Determine the (x, y) coordinate at the center of the cell enclosing the given text.  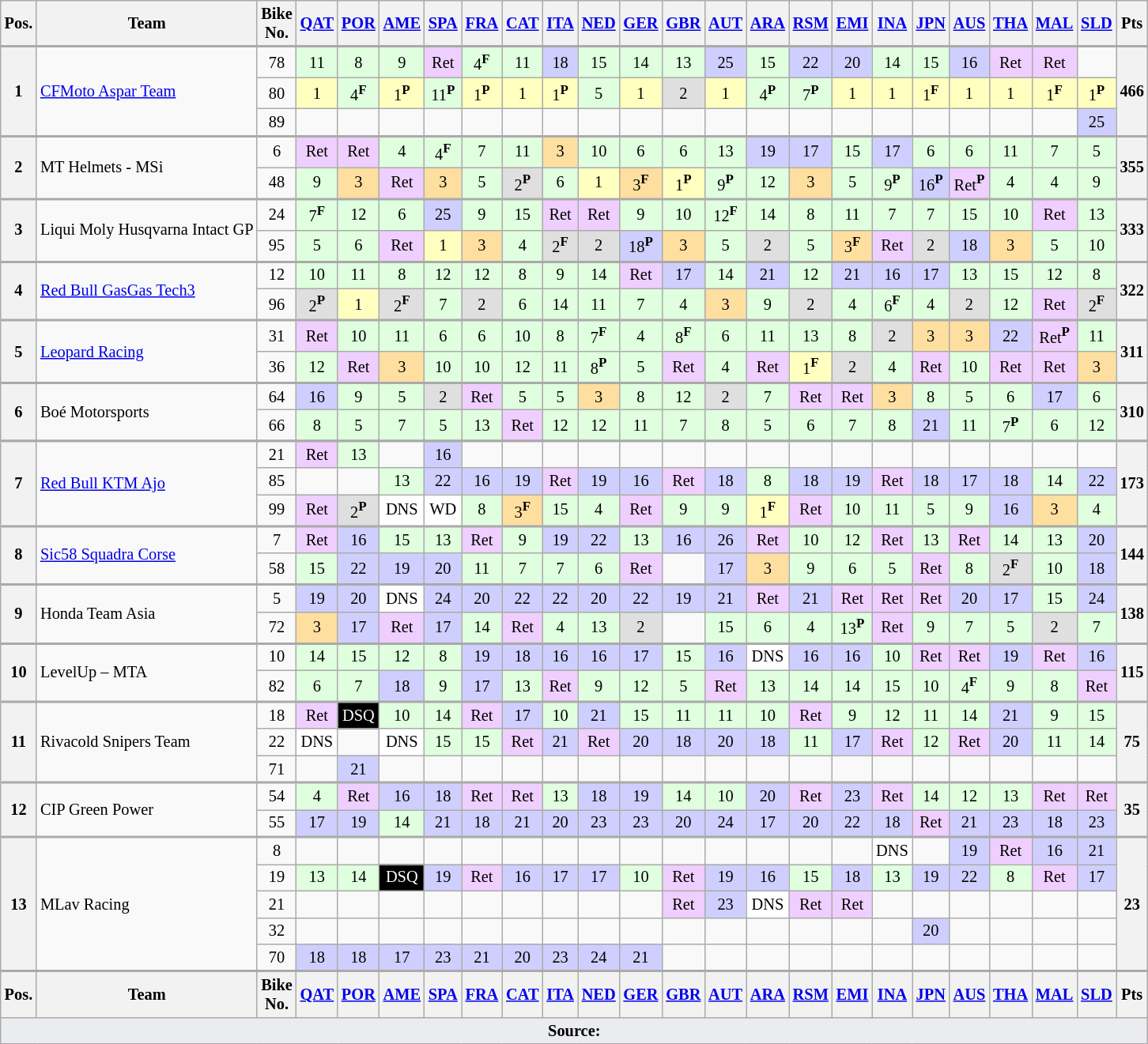
LevelUp – MTA (147, 672)
466 (1132, 92)
173 (1132, 484)
Red Bull KTM Ajo (147, 484)
322 (1132, 291)
12F (726, 214)
6F (892, 304)
72 (277, 628)
16P (931, 183)
4P (768, 93)
26 (726, 539)
55 (277, 823)
Rivacold Snipers Team (147, 742)
75 (1132, 742)
311 (1132, 351)
36 (277, 367)
MLav Racing (147, 904)
85 (277, 481)
89 (277, 122)
71 (277, 769)
WD (443, 511)
70 (277, 957)
310 (1132, 411)
Liqui Moly Husqvarna Intact GP (147, 229)
Leopard Racing (147, 351)
115 (1132, 672)
48 (277, 183)
144 (1132, 555)
32 (277, 931)
Boé Motorsports (147, 411)
11P (443, 93)
333 (1132, 229)
CIP Green Power (147, 809)
MT Helmets - MSi (147, 168)
18P (641, 246)
CFMoto Aspar Team (147, 92)
66 (277, 425)
8F (683, 336)
Honda Team Asia (147, 613)
8P (599, 367)
138 (1132, 613)
355 (1132, 168)
31 (277, 336)
82 (277, 686)
95 (277, 246)
99 (277, 511)
58 (277, 569)
13P (852, 628)
Source: (574, 1031)
64 (277, 396)
78 (277, 62)
35 (1132, 809)
Red Bull GasGas Tech3 (147, 291)
Sic58 Squadra Corse (147, 555)
54 (277, 796)
80 (277, 93)
96 (277, 304)
